Output the [X, Y] coordinate of the center of the cell containing the given text.  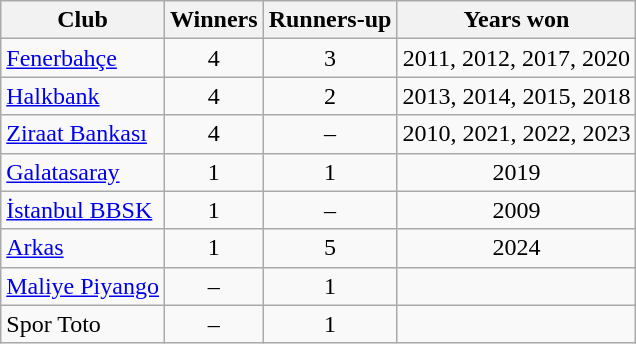
2 [330, 96]
Fenerbahçe [83, 58]
Arkas [83, 248]
İstanbul BBSK [83, 210]
Winners [214, 20]
2013, 2014, 2015, 2018 [516, 96]
2009 [516, 210]
Ziraat Bankası [83, 134]
2019 [516, 172]
Galatasaray [83, 172]
Years won [516, 20]
Spor Toto [83, 324]
Halkbank [83, 96]
2010, 2021, 2022, 2023 [516, 134]
Maliye Piyango [83, 286]
Club [83, 20]
5 [330, 248]
Runners-up [330, 20]
2011, 2012, 2017, 2020 [516, 58]
2024 [516, 248]
3 [330, 58]
